Extract the [x, y] coordinate from the center of the cell holding the provided text.  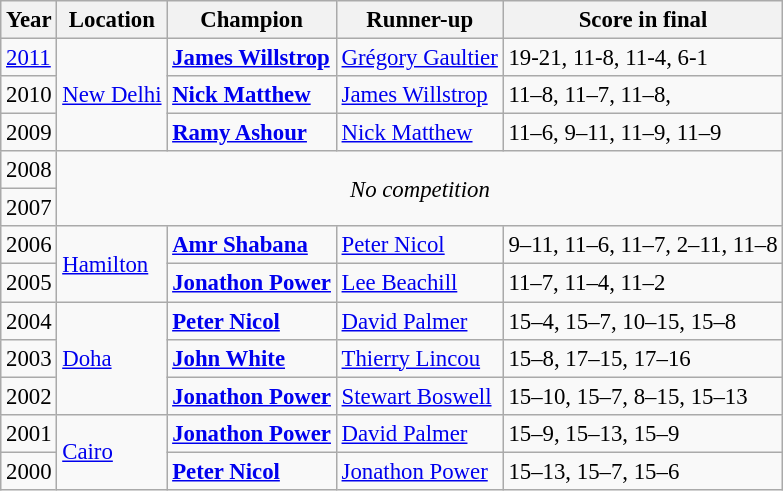
Hamilton [112, 264]
Stewart Boswell [420, 396]
Location [112, 20]
Champion [252, 20]
Amr Shabana [252, 245]
2005 [29, 283]
Doha [112, 358]
No competition [420, 188]
John White [252, 358]
11–7, 11–4, 11–2 [643, 283]
9–11, 11–6, 11–7, 2–11, 11–8 [643, 245]
2003 [29, 358]
2001 [29, 433]
15–13, 15–7, 15–6 [643, 471]
2010 [29, 95]
2009 [29, 133]
19-21, 11-8, 11-4, 6-1 [643, 58]
2007 [29, 208]
Lee Beachill [420, 283]
2008 [29, 170]
2000 [29, 471]
Runner-up [420, 20]
2004 [29, 321]
Grégory Gaultier [420, 58]
15–4, 15–7, 10–15, 15–8 [643, 321]
Score in final [643, 20]
2006 [29, 245]
Cairo [112, 452]
New Delhi [112, 96]
Ramy Ashour [252, 133]
2011 [29, 58]
15–9, 15–13, 15–9 [643, 433]
15–8, 17–15, 17–16 [643, 358]
Year [29, 20]
15–10, 15–7, 8–15, 15–13 [643, 396]
11–8, 11–7, 11–8, [643, 95]
11–6, 9–11, 11–9, 11–9 [643, 133]
Thierry Lincou [420, 358]
2002 [29, 396]
